From the cell containing the given text, extract its center point as (x, y) coordinate. 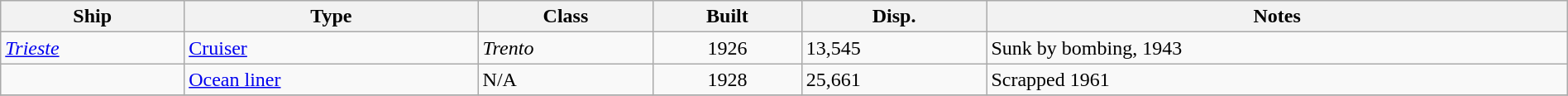
Class (566, 17)
13,545 (894, 48)
N/A (566, 79)
1928 (728, 79)
Type (331, 17)
Trento (566, 48)
Built (728, 17)
Notes (1277, 17)
1926 (728, 48)
Trieste (93, 48)
Disp. (894, 17)
25,661 (894, 79)
Ship (93, 17)
Ocean liner (331, 79)
Cruiser (331, 48)
Scrapped 1961 (1277, 79)
Sunk by bombing, 1943 (1277, 48)
